From the cell containing the given text, extract its center point as [X, Y] coordinate. 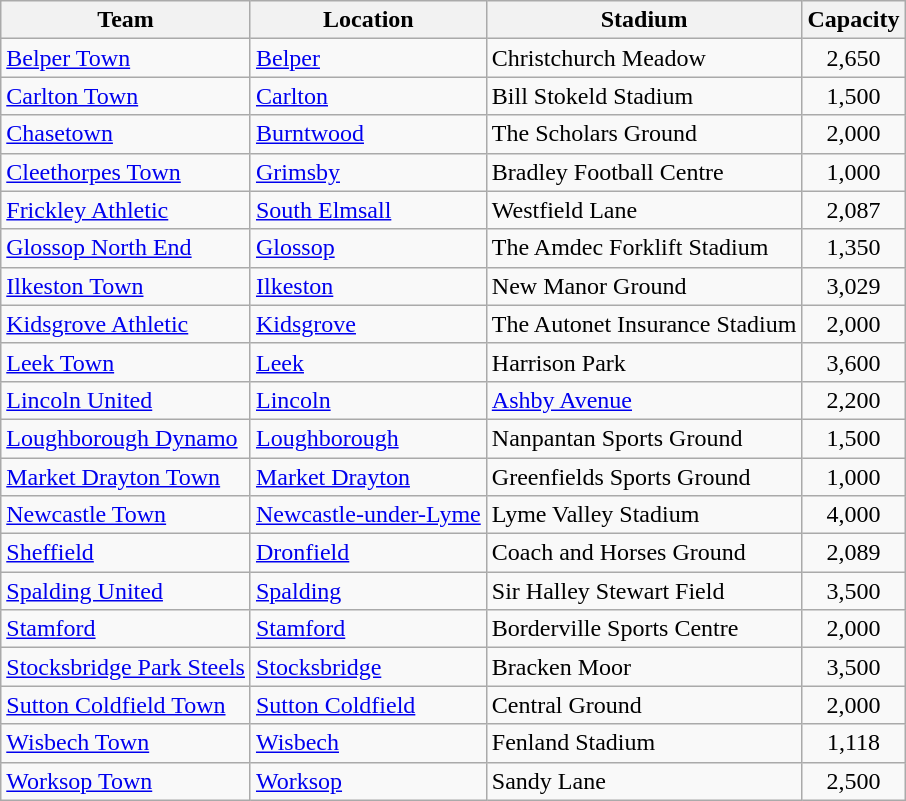
Sutton Coldfield Town [126, 705]
2,650 [854, 58]
Kidsgrove [368, 324]
4,000 [854, 515]
New Manor Ground [644, 286]
Bill Stokeld Stadium [644, 96]
Carlton [368, 96]
1,118 [854, 743]
The Scholars Ground [644, 134]
Ilkeston Town [126, 286]
Wisbech [368, 743]
2,089 [854, 553]
Ashby Avenue [644, 400]
Lyme Valley Stadium [644, 515]
Burntwood [368, 134]
Leek Town [126, 362]
Belper [368, 58]
Wisbech Town [126, 743]
Sandy Lane [644, 781]
Stadium [644, 20]
Fenland Stadium [644, 743]
Dronfield [368, 553]
Glossop North End [126, 248]
Worksop Town [126, 781]
Frickley Athletic [126, 210]
Grimsby [368, 172]
Capacity [854, 20]
Carlton Town [126, 96]
Sutton Coldfield [368, 705]
Greenfields Sports Ground [644, 477]
The Autonet Insurance Stadium [644, 324]
Belper Town [126, 58]
Spalding United [126, 591]
3,600 [854, 362]
Loughborough [368, 438]
Market Drayton [368, 477]
Team [126, 20]
Cleethorpes Town [126, 172]
2,500 [854, 781]
Stocksbridge [368, 667]
1,350 [854, 248]
Christchurch Meadow [644, 58]
Leek [368, 362]
2,087 [854, 210]
Coach and Horses Ground [644, 553]
Kidsgrove Athletic [126, 324]
Sheffield [126, 553]
Loughborough Dynamo [126, 438]
Newcastle-under-Lyme [368, 515]
Ilkeston [368, 286]
Bradley Football Centre [644, 172]
Spalding [368, 591]
Westfield Lane [644, 210]
Chasetown [126, 134]
Lincoln [368, 400]
Glossop [368, 248]
Harrison Park [644, 362]
The Amdec Forklift Stadium [644, 248]
Lincoln United [126, 400]
Borderville Sports Centre [644, 629]
Location [368, 20]
Nanpantan Sports Ground [644, 438]
Central Ground [644, 705]
Stocksbridge Park Steels [126, 667]
Newcastle Town [126, 515]
2,200 [854, 400]
Market Drayton Town [126, 477]
Worksop [368, 781]
Sir Halley Stewart Field [644, 591]
South Elmsall [368, 210]
3,029 [854, 286]
Bracken Moor [644, 667]
